Provide the [X, Y] coordinate of the cell's center where the given text is located.  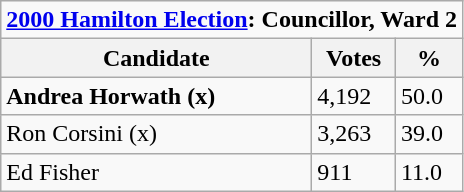
4,192 [354, 96]
11.0 [428, 172]
% [428, 58]
2000 Hamilton Election: Councillor, Ward 2 [232, 20]
50.0 [428, 96]
911 [354, 172]
Ron Corsini (x) [156, 134]
Votes [354, 58]
Andrea Horwath (x) [156, 96]
3,263 [354, 134]
39.0 [428, 134]
Candidate [156, 58]
Ed Fisher [156, 172]
